From the cell containing the given text, extract its center point as [x, y] coordinate. 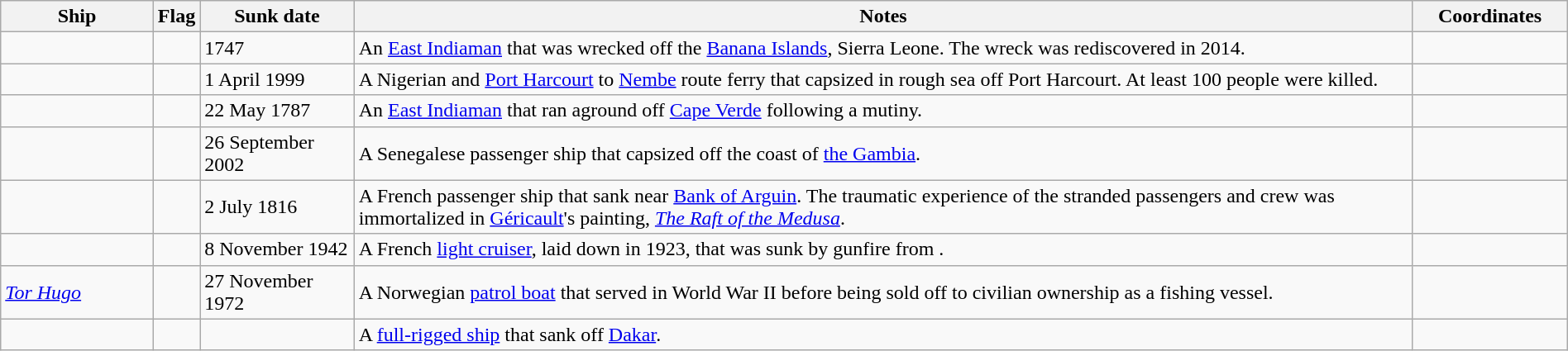
Sunk date [277, 17]
A Senegalese passenger ship that capsized off the coast of the Gambia. [883, 154]
1 April 1999 [277, 79]
26 September 2002 [277, 154]
2 July 1816 [277, 206]
27 November 1972 [277, 292]
A full-rigged ship that sank off Dakar. [883, 334]
An East Indiaman that ran aground off Cape Verde following a mutiny. [883, 111]
Ship [78, 17]
Coordinates [1490, 17]
An East Indiaman that was wrecked off the Banana Islands, Sierra Leone. The wreck was rediscovered in 2014. [883, 48]
Flag [176, 17]
A French light cruiser, laid down in 1923, that was sunk by gunfire from . [883, 249]
Tor Hugo [78, 292]
A Nigerian and Port Harcourt to Nembe route ferry that capsized in rough sea off Port Harcourt. At least 100 people were killed. [883, 79]
1747 [277, 48]
8 November 1942 [277, 249]
Notes [883, 17]
22 May 1787 [277, 111]
A Norwegian patrol boat that served in World War II before being sold off to civilian ownership as a fishing vessel. [883, 292]
